Determine the (X, Y) coordinate at the center of the cell enclosing the given text.  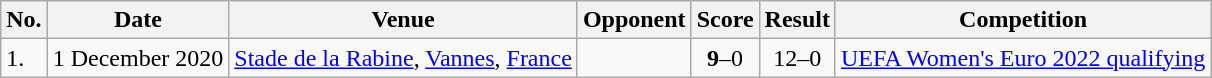
Opponent (634, 20)
1. (24, 58)
UEFA Women's Euro 2022 qualifying (1022, 58)
Result (797, 20)
1 December 2020 (138, 58)
Venue (404, 20)
12–0 (797, 58)
9–0 (725, 58)
Stade de la Rabine, Vannes, France (404, 58)
No. (24, 20)
Competition (1022, 20)
Score (725, 20)
Date (138, 20)
